Scan for the cell matching the given text and deliver its [x, y] coordinate at center. 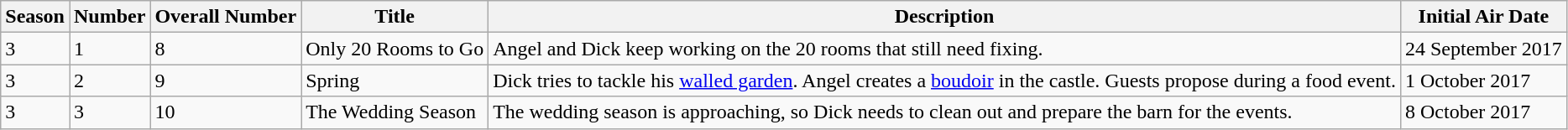
10 [226, 112]
Dick tries to tackle his walled garden. Angel creates a boudoir in the castle. Guests propose during a food event. [945, 81]
Title [395, 17]
Number [109, 17]
The wedding season is approaching, so Dick needs to clean out and prepare the barn for the events. [945, 112]
8 October 2017 [1483, 112]
Overall Number [226, 17]
Spring [395, 81]
1 [109, 49]
Initial Air Date [1483, 17]
Season [35, 17]
2 [109, 81]
1 October 2017 [1483, 81]
8 [226, 49]
Description [945, 17]
Only 20 Rooms to Go [395, 49]
The Wedding Season [395, 112]
24 September 2017 [1483, 49]
9 [226, 81]
Angel and Dick keep working on the 20 rooms that still need fixing. [945, 49]
